Provide the [x, y] coordinate of the cell's center where the given text is located.  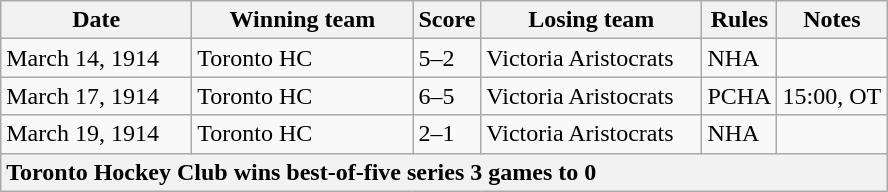
March 14, 1914 [96, 58]
March 17, 1914 [96, 96]
Notes [832, 20]
2–1 [447, 134]
PCHA [740, 96]
6–5 [447, 96]
Losing team [592, 20]
Score [447, 20]
Winning team [302, 20]
Rules [740, 20]
15:00, OT [832, 96]
Toronto Hockey Club wins best-of-five series 3 games to 0 [444, 172]
Date [96, 20]
5–2 [447, 58]
March 19, 1914 [96, 134]
